Provide the [X, Y] coordinate of the cell's center where the given text is located.  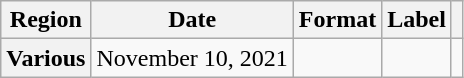
Label [417, 20]
Region [46, 20]
Date [192, 20]
Various [46, 58]
November 10, 2021 [192, 58]
Format [337, 20]
